Capture the cell that displays the provided text and extract its [X, Y] central coordinate. 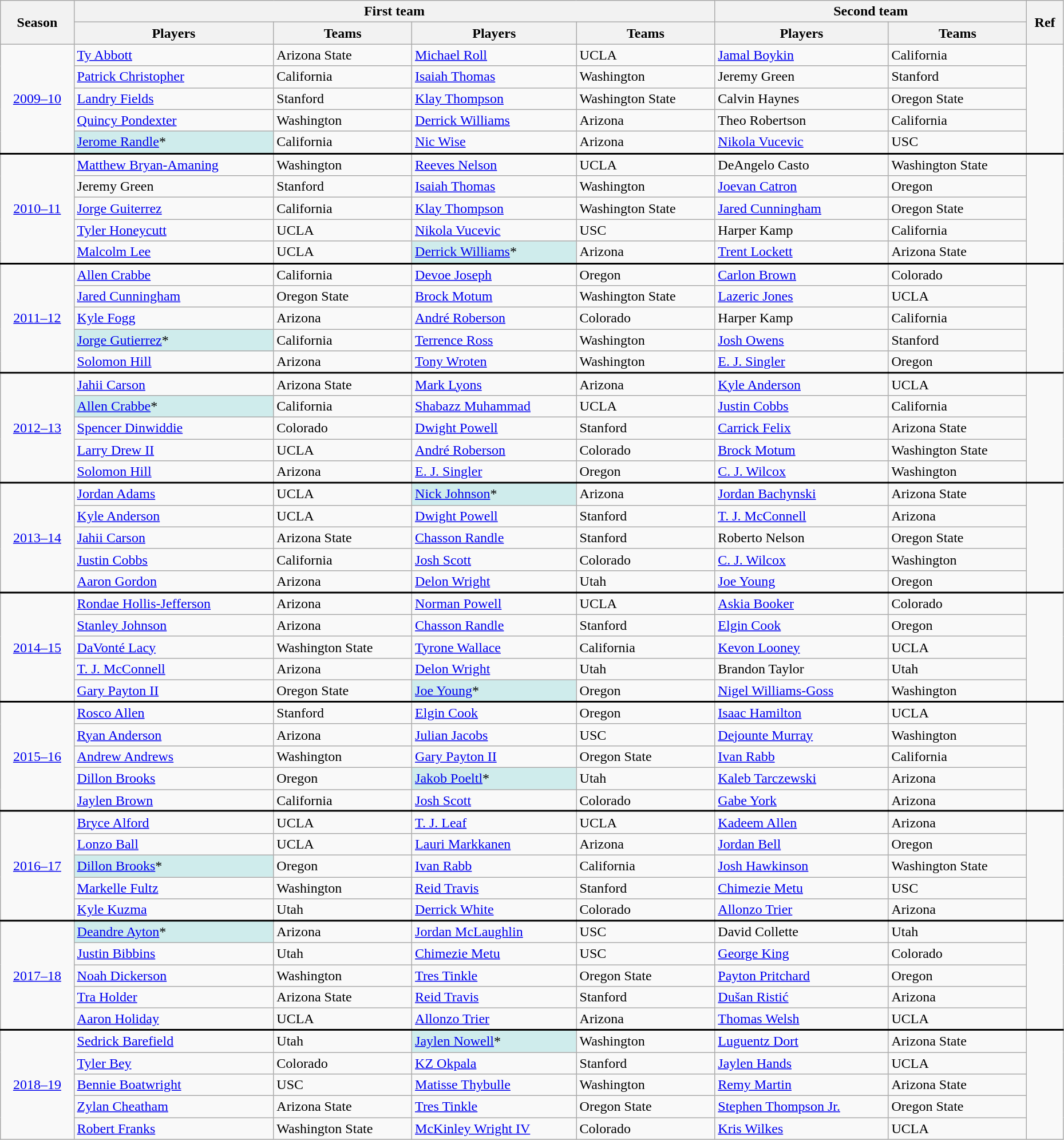
Jordan Bell [801, 844]
Lonzo Ball [174, 844]
Tony Wroten [495, 362]
Jordan McLaughlin [495, 932]
Josh Hawkinson [801, 866]
Ty Abbott [174, 55]
2017–18 [37, 976]
Justin Bibbins [174, 953]
2013–14 [37, 537]
George King [801, 953]
2018–19 [37, 1084]
Tyler Bey [174, 1063]
Landry Fields [174, 98]
Luguentz Dort [801, 1041]
First team [394, 11]
Andrew Andrews [174, 756]
Kadeem Allen [801, 822]
Jakob Poeltl* [495, 778]
Dillon Brooks [174, 778]
Lazeric Jones [801, 297]
Kris Wilkes [801, 1129]
Joe Young [801, 581]
Deandre Ayton* [174, 932]
Derrick Williams [495, 120]
Second team [871, 11]
Kyle Kuzma [174, 910]
Ref [1045, 22]
Tyler Honeycutt [174, 230]
Allen Crabbe [174, 275]
Norman Powell [495, 603]
Zylan Cheatham [174, 1107]
2014–15 [37, 647]
Theo Robertson [801, 120]
Brandon Taylor [801, 669]
Stephen Thompson Jr. [801, 1107]
2015–16 [37, 757]
KZ Okpala [495, 1063]
Jaylen Nowell* [495, 1041]
Dejounte Murray [801, 735]
Roberto Nelson [801, 538]
2010–11 [37, 208]
Josh Owens [801, 340]
Julian Jacobs [495, 735]
Malcolm Lee [174, 252]
Kyle Fogg [174, 318]
T. J. Leaf [495, 822]
Joevan Catron [801, 187]
Lauri Markkanen [495, 844]
Bennie Boatwright [174, 1085]
Remy Martin [801, 1085]
Quincy Pondexter [174, 120]
Terrence Ross [495, 340]
Derrick Williams* [495, 252]
Shabazz Muhammad [495, 406]
2016–17 [37, 866]
Nick Johnson* [495, 494]
Markelle Fultz [174, 888]
Aaron Holiday [174, 1019]
Jorge Gutierrez* [174, 340]
Larry Drew II [174, 449]
Mark Lyons [495, 385]
Askia Booker [801, 603]
Kaleb Tarczewski [801, 778]
Thomas Welsh [801, 1019]
Jaylen Brown [174, 800]
Michael Roll [495, 55]
Tyrone Wallace [495, 647]
Derrick White [495, 910]
Ryan Anderson [174, 735]
2012–13 [37, 428]
Reeves Nelson [495, 165]
Matisse Thybulle [495, 1085]
David Collette [801, 932]
Sedrick Barefield [174, 1041]
Stanley Johnson [174, 625]
Calvin Haynes [801, 98]
DaVonté Lacy [174, 647]
Jordan Adams [174, 494]
Trent Lockett [801, 252]
Rosco Allen [174, 713]
Jorge Guiterrez [174, 208]
Nic Wise [495, 142]
Allen Crabbe* [174, 406]
Isaac Hamilton [801, 713]
DeAngelo Casto [801, 165]
2011–12 [37, 318]
2009–10 [37, 98]
Gabe York [801, 800]
Aaron Gordon [174, 581]
Payton Pritchard [801, 975]
Robert Franks [174, 1129]
Kevon Looney [801, 647]
Matthew Bryan-Amaning [174, 165]
Carlon Brown [801, 275]
Noah Dickerson [174, 975]
Nigel Williams-Goss [801, 691]
Joe Young* [495, 691]
Carrick Felix [801, 428]
Jerome Randle* [174, 142]
Jaylen Hands [801, 1063]
Patrick Christopher [174, 77]
McKinley Wright IV [495, 1129]
Dillon Brooks* [174, 866]
Devoe Joseph [495, 275]
Bryce Alford [174, 822]
Tra Holder [174, 997]
Season [37, 22]
Jordan Bachynski [801, 494]
Rondae Hollis-Jefferson [174, 603]
Jamal Boykin [801, 55]
Spencer Dinwiddie [174, 428]
Dušan Ristić [801, 997]
